Determine the (x, y) coordinate at the center of the cell enclosing the given text.  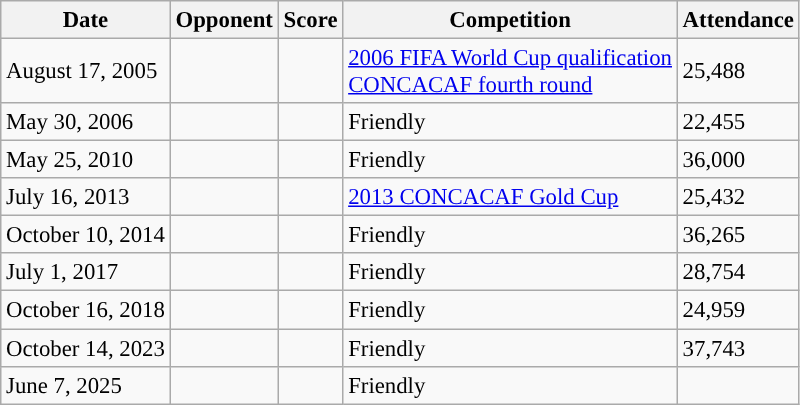
22,455 (738, 122)
Date (86, 20)
28,754 (738, 273)
Competition (510, 20)
May 25, 2010 (86, 160)
Score (310, 20)
August 17, 2005 (86, 72)
36,265 (738, 235)
Opponent (224, 20)
24,959 (738, 310)
October 10, 2014 (86, 235)
October 14, 2023 (86, 348)
May 30, 2006 (86, 122)
36,000 (738, 160)
25,488 (738, 72)
July 1, 2017 (86, 273)
2006 FIFA World Cup qualificationCONCACAF fourth round (510, 72)
Attendance (738, 20)
2013 CONCACAF Gold Cup (510, 197)
October 16, 2018 (86, 310)
July 16, 2013 (86, 197)
June 7, 2025 (86, 385)
37,743 (738, 348)
25,432 (738, 197)
